Locate the cell with the specified text and output its (X, Y) center coordinate. 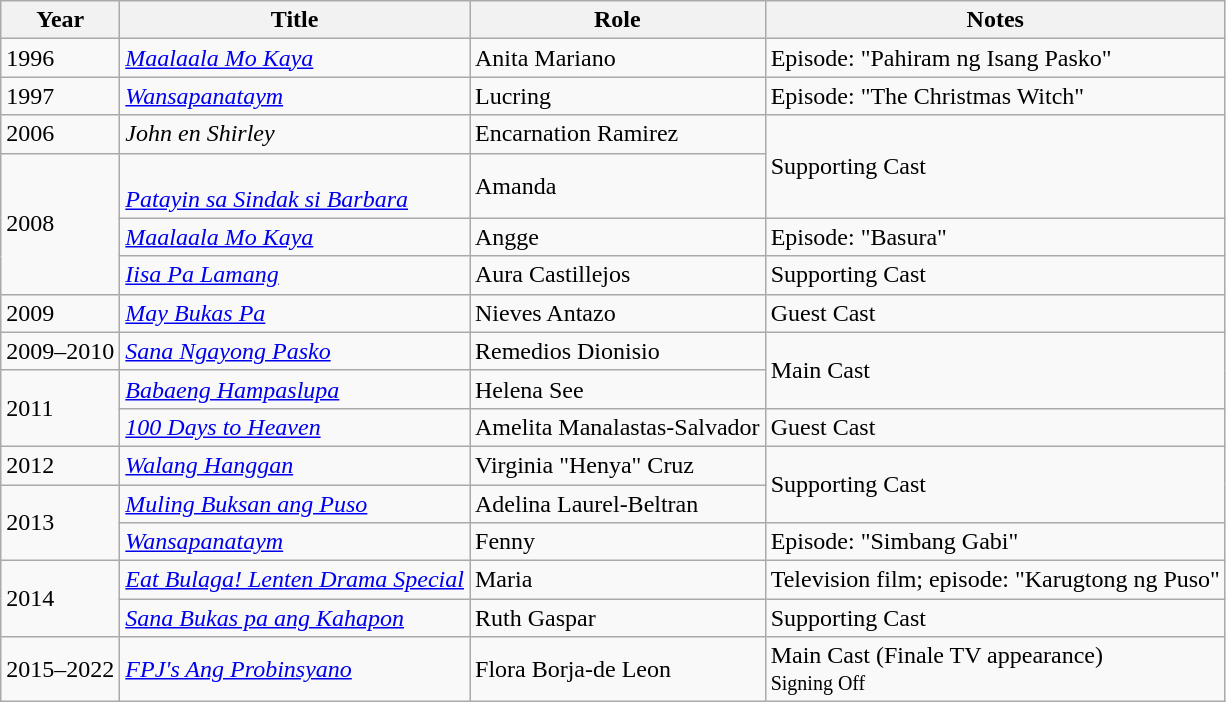
1997 (60, 96)
Fenny (618, 542)
2006 (60, 134)
Episode: "Basura" (995, 237)
2008 (60, 224)
Encarnation Ramirez (618, 134)
Maria (618, 580)
Role (618, 20)
Iisa Pa Lamang (295, 275)
2012 (60, 465)
Patayin sa Sindak si Barbara (295, 186)
John en Shirley (295, 134)
Walang Hanggan (295, 465)
Episode: "Pahiram ng Isang Pasko" (995, 58)
Nieves Antazo (618, 313)
Adelina Laurel-Beltran (618, 503)
Amanda (618, 186)
2011 (60, 408)
2009 (60, 313)
Helena See (618, 389)
Sana Bukas pa ang Kahapon (295, 618)
Virginia "Henya" Cruz (618, 465)
Muling Buksan ang Puso (295, 503)
Remedios Dionisio (618, 351)
Episode: "Simbang Gabi" (995, 542)
Aura Castillejos (618, 275)
2009–2010 (60, 351)
Anita Mariano (618, 58)
Ruth Gaspar (618, 618)
100 Days to Heaven (295, 427)
2013 (60, 522)
May Bukas Pa (295, 313)
Episode: "The Christmas Witch" (995, 96)
Main Cast (995, 370)
Title (295, 20)
Lucring (618, 96)
Babaeng Hampaslupa (295, 389)
Television film; episode: "Karugtong ng Puso" (995, 580)
Flora Borja-de Leon (618, 670)
Year (60, 20)
Main Cast (Finale TV appearance) Signing Off (995, 670)
Amelita Manalastas-Salvador (618, 427)
Sana Ngayong Pasko (295, 351)
1996 (60, 58)
Angge (618, 237)
FPJ's Ang Probinsyano (295, 670)
Notes (995, 20)
2015–2022 (60, 670)
2014 (60, 599)
Eat Bulaga! Lenten Drama Special (295, 580)
